Provide the (X, Y) coordinate of the cell's center where the given text is located.  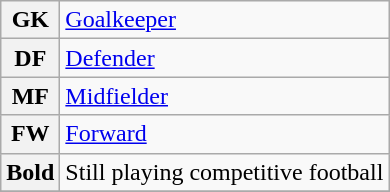
Forward (224, 134)
Defender (224, 58)
DF (30, 58)
Midfielder (224, 96)
Still playing competitive football (224, 172)
Bold (30, 172)
MF (30, 96)
Goalkeeper (224, 20)
FW (30, 134)
GK (30, 20)
